Provide the [x, y] coordinate of the cell's center where the given text is located.  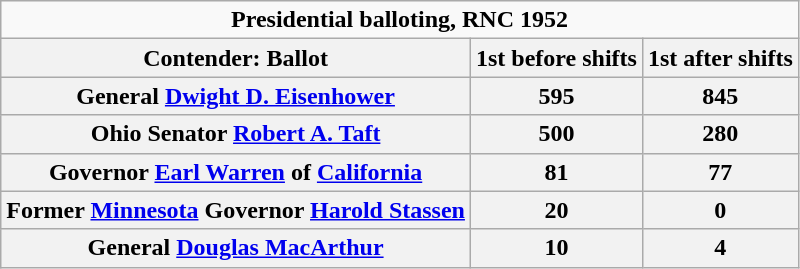
1st after shifts [720, 58]
Former Minnesota Governor Harold Stassen [236, 210]
77 [720, 172]
Presidential balloting, RNC 1952 [400, 20]
Governor Earl Warren of California [236, 172]
1st before shifts [556, 58]
20 [556, 210]
0 [720, 210]
Contender: Ballot [236, 58]
595 [556, 96]
General Dwight D. Eisenhower [236, 96]
81 [556, 172]
Ohio Senator Robert A. Taft [236, 134]
845 [720, 96]
General Douglas MacArthur [236, 248]
500 [556, 134]
10 [556, 248]
4 [720, 248]
280 [720, 134]
